Detect which cell encompasses the target text, then output its [X, Y] center coordinate. 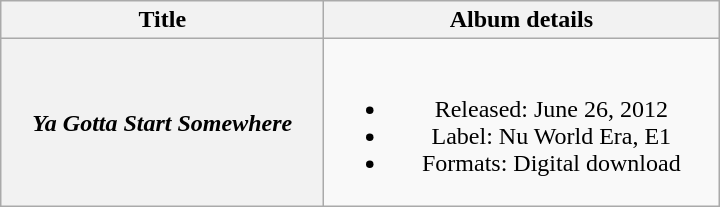
Ya Gotta Start Somewhere [162, 122]
Released: June 26, 2012Label: Nu World Era, E1Formats: Digital download [522, 122]
Album details [522, 20]
Title [162, 20]
